Determine the [x, y] coordinate at the center of the cell enclosing the given text.  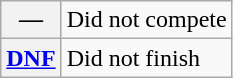
— [31, 20]
Did not compete [146, 20]
Did not finish [146, 58]
DNF [31, 58]
